Scan for the cell matching the given text and deliver its (X, Y) coordinate at center. 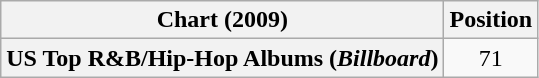
Position (491, 20)
71 (491, 58)
US Top R&B/Hip-Hop Albums (Billboard) (222, 58)
Chart (2009) (222, 20)
